Return (x, y) of the center of cell containing provided text 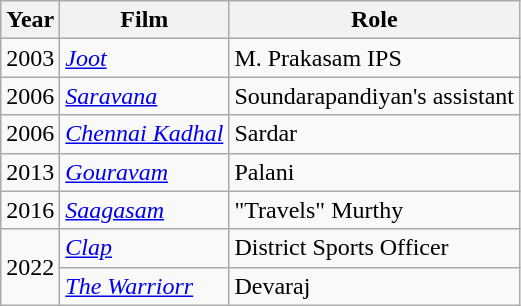
The Warriorr (144, 286)
District Sports Officer (374, 248)
Sardar (374, 134)
Palani (374, 172)
2003 (30, 58)
2013 (30, 172)
Gouravam (144, 172)
Saagasam (144, 210)
"Travels" Murthy (374, 210)
Clap (144, 248)
Chennai Kadhal (144, 134)
2022 (30, 267)
Joot (144, 58)
Soundarapandiyan's assistant (374, 96)
Role (374, 20)
M. Prakasam IPS (374, 58)
Film (144, 20)
Devaraj (374, 286)
Year (30, 20)
Saravana (144, 96)
2016 (30, 210)
